Return the (x, y) coordinate for the center point of the cell that contains the specified text.  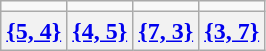
{5, 4} (34, 31)
{4, 5} (100, 31)
{3, 7} (232, 31)
{7, 3} (166, 31)
